Extract the [x, y] coordinate from the center of the cell holding the provided text.  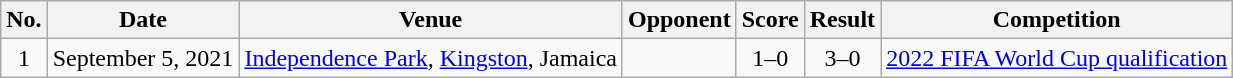
Result [842, 20]
1 [24, 58]
2022 FIFA World Cup qualification [1057, 58]
Score [770, 20]
No. [24, 20]
Venue [431, 20]
3–0 [842, 58]
1–0 [770, 58]
Independence Park, Kingston, Jamaica [431, 58]
Date [143, 20]
Opponent [679, 20]
Competition [1057, 20]
September 5, 2021 [143, 58]
